Find where the given text appears and provide that cell's center as (X, Y) coordinate. 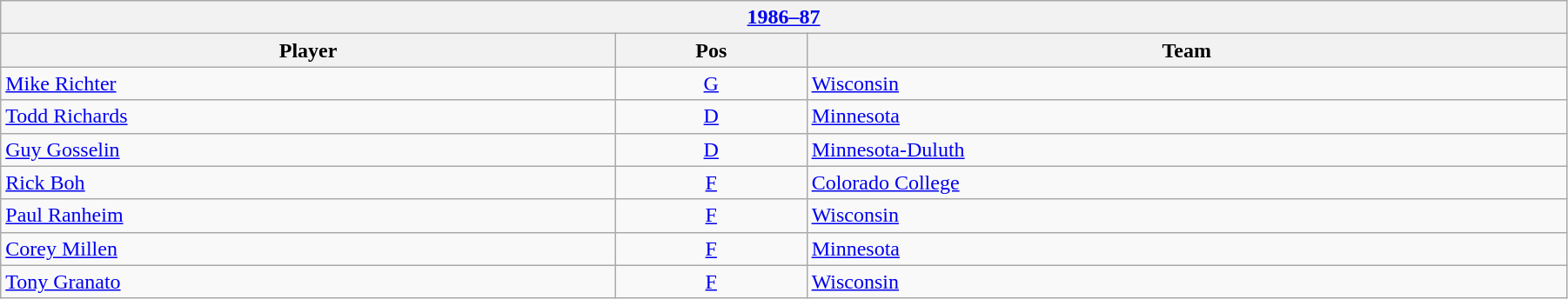
G (711, 83)
Corey Millen (308, 249)
Mike Richter (308, 83)
Player (308, 50)
Minnesota-Duluth (1187, 149)
Rick Boh (308, 183)
1986–87 (784, 17)
Pos (711, 50)
Team (1187, 50)
Tony Granato (308, 282)
Todd Richards (308, 116)
Paul Ranheim (308, 216)
Guy Gosselin (308, 149)
Colorado College (1187, 183)
